Extract the [x, y] coordinate from the center of the cell holding the provided text.  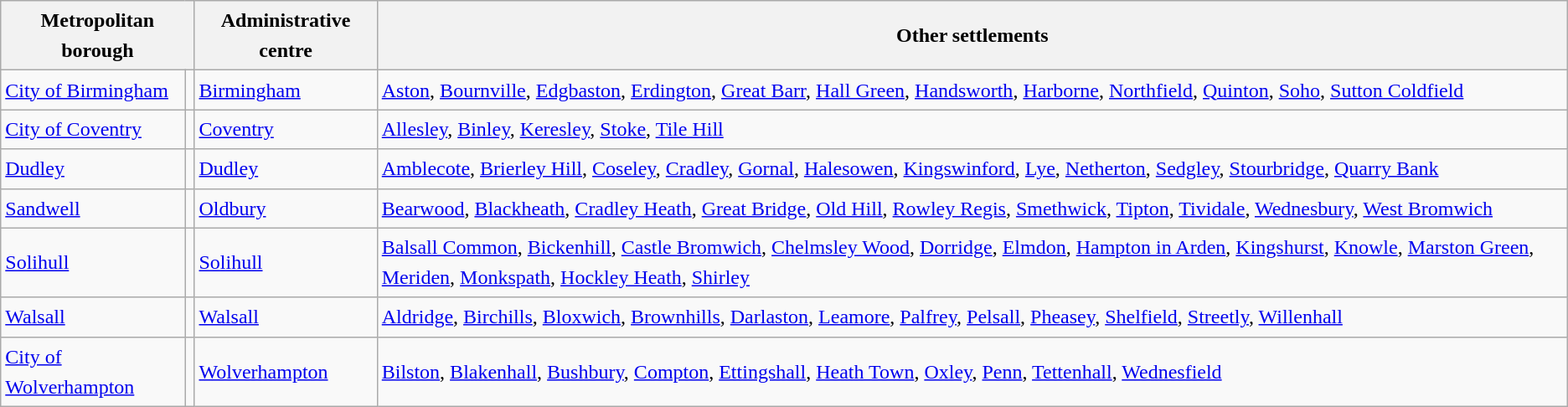
City of Wolverhampton [93, 372]
Coventry [286, 129]
Metropolitan borough [97, 35]
Other settlements [972, 35]
Wolverhampton [286, 372]
Bilston, Blakenhall, Bushbury, Compton, Ettingshall, Heath Town, Oxley, Penn, Tettenhall, Wednesfield [972, 372]
Bearwood, Blackheath, Cradley Heath, Great Bridge, Old Hill, Rowley Regis, Smethwick, Tipton, Tividale, Wednesbury, West Bromwich [972, 208]
Aldridge, Birchills, Bloxwich, Brownhills, Darlaston, Leamore, Palfrey, Pelsall, Pheasey, Shelfield, Streetly, Willenhall [972, 317]
Oldbury [286, 208]
Sandwell [93, 208]
Amblecote, Brierley Hill, Coseley, Cradley, Gornal, Halesowen, Kingswinford, Lye, Netherton, Sedgley, Stourbridge, Quarry Bank [972, 169]
Birmingham [286, 90]
Aston, Bournville, Edgbaston, Erdington, Great Barr, Hall Green, Handsworth, Harborne, Northfield, Quinton, Soho, Sutton Coldfield [972, 90]
City of Coventry [93, 129]
Administrative centre [286, 35]
Allesley, Binley, Keresley, Stoke, Tile Hill [972, 129]
City of Birmingham [93, 90]
